Output the [x, y] coordinate of the center of the cell containing the given text.  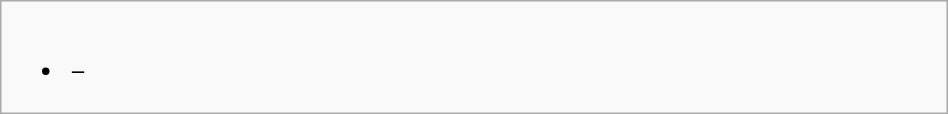
– [474, 58]
